For the text-containing cell, return its midpoint in (x, y) coordinate format. 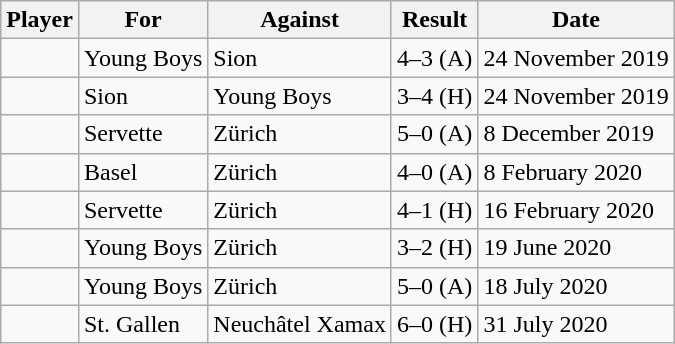
3–2 (H) (434, 248)
Neuchâtel Xamax (300, 324)
Result (434, 20)
4–3 (A) (434, 58)
8 December 2019 (576, 134)
Player (40, 20)
St. Gallen (142, 324)
3–4 (H) (434, 96)
Date (576, 20)
Basel (142, 172)
4–1 (H) (434, 210)
Against (300, 20)
18 July 2020 (576, 286)
8 February 2020 (576, 172)
16 February 2020 (576, 210)
6–0 (H) (434, 324)
For (142, 20)
19 June 2020 (576, 248)
4–0 (A) (434, 172)
31 July 2020 (576, 324)
